Pinpoint the cell where the given text exists, returning its [X, Y] midpoint coordinate. 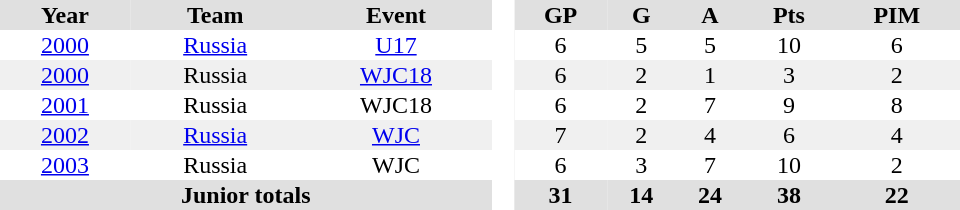
2001 [65, 105]
14 [642, 195]
Pts [788, 15]
U17 [396, 45]
8 [896, 105]
2003 [65, 165]
PIM [896, 15]
Year [65, 15]
A [710, 15]
38 [788, 195]
24 [710, 195]
2002 [65, 135]
22 [896, 195]
Team [216, 15]
1 [710, 75]
31 [560, 195]
Junior totals [246, 195]
9 [788, 105]
Event [396, 15]
G [642, 15]
GP [560, 15]
